Identify which cell holds the provided text, then report its [X, Y] central coordinate. 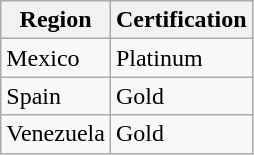
Mexico [56, 58]
Certification [181, 20]
Region [56, 20]
Platinum [181, 58]
Spain [56, 96]
Venezuela [56, 134]
